Detect which cell encompasses the target text, then output its (X, Y) center coordinate. 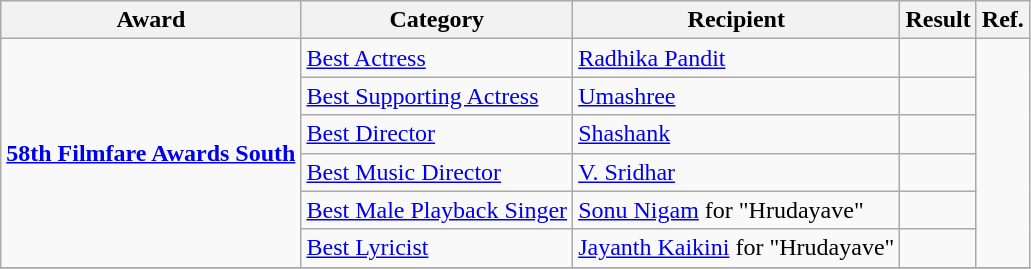
Best Supporting Actress (437, 96)
V. Sridhar (736, 172)
Radhika Pandit (736, 58)
Jayanth Kaikini for "Hrudayave" (736, 248)
Umashree (736, 96)
Ref. (1002, 20)
Sonu Nigam for "Hrudayave" (736, 210)
Award (151, 20)
58th Filmfare Awards South (151, 153)
Recipient (736, 20)
Best Lyricist (437, 248)
Best Male Playback Singer (437, 210)
Best Actress (437, 58)
Shashank (736, 134)
Best Director (437, 134)
Best Music Director (437, 172)
Result (938, 20)
Category (437, 20)
